Search for the cell housing the specified text and yield its [x, y] center coordinate. 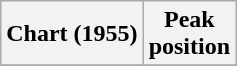
Peakposition [189, 34]
Chart (1955) [72, 34]
